Provide the (X, Y) coordinate of the cell's center where the given text is located.  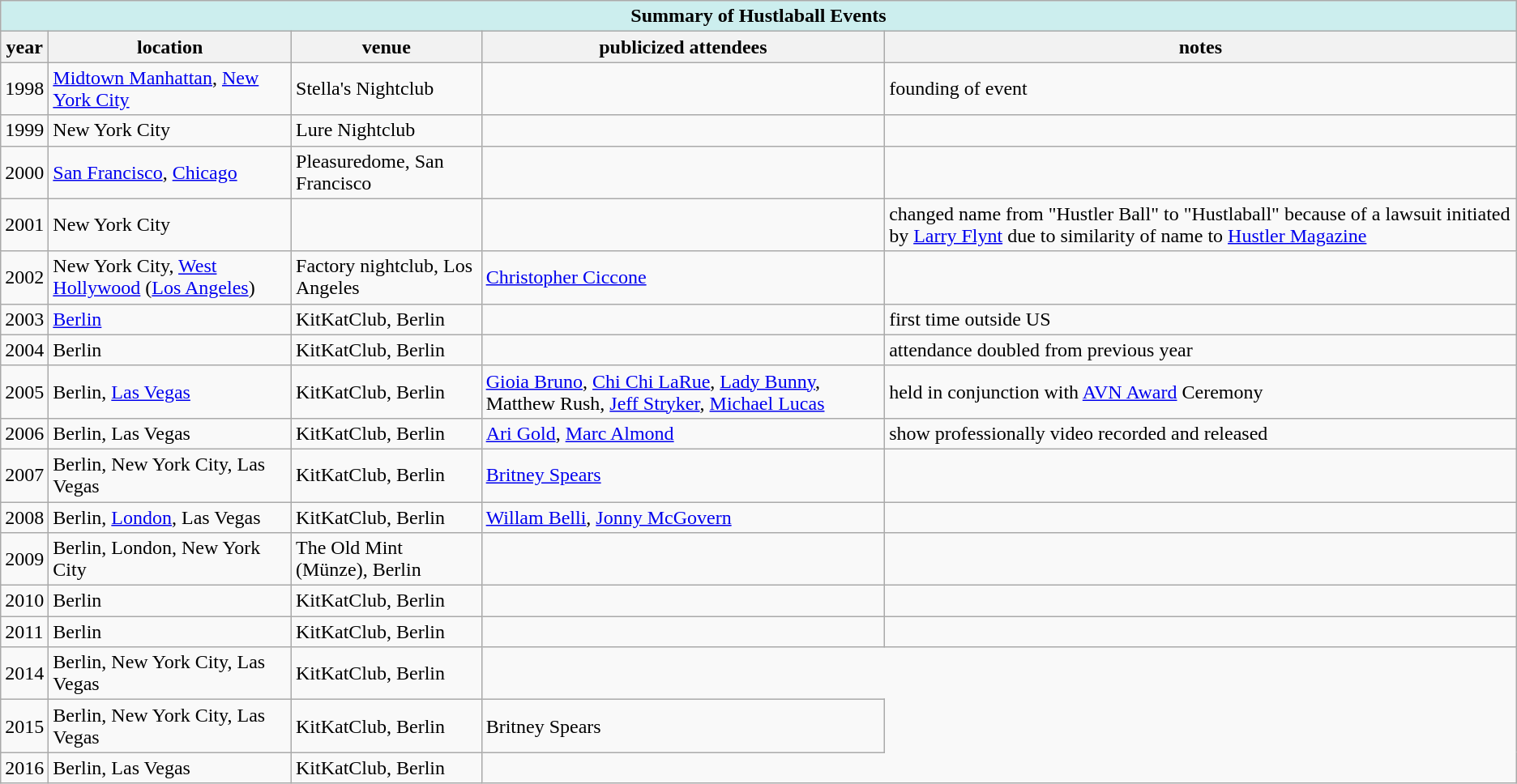
2016 (24, 768)
Factory nightclub, Los Angeles (387, 277)
Gioia Bruno, Chi Chi LaRue, Lady Bunny, Matthew Rush, Jeff Stryker, Michael Lucas (683, 392)
Lure Nightclub (387, 130)
2006 (24, 433)
Midtown Manhattan, New York City (170, 89)
Ari Gold, Marc Almond (683, 433)
2008 (24, 518)
Pleasuredome, San Francisco (387, 172)
2007 (24, 475)
year (24, 47)
2009 (24, 559)
1999 (24, 130)
first time outside US (1201, 319)
changed name from "Hustler Ball" to "Hustlaball" because of a lawsuit initiated by Larry Flynt due to similarity of name to Hustler Magazine (1201, 225)
Berlin, London, Las Vegas (170, 518)
publicized attendees (683, 47)
notes (1201, 47)
venue (387, 47)
2003 (24, 319)
New York City, West Hollywood (Los Angeles) (170, 277)
2004 (24, 350)
2011 (24, 632)
show professionally video recorded and released (1201, 433)
Stella's Nightclub (387, 89)
Willam Belli, Jonny McGovern (683, 518)
1998 (24, 89)
2015 (24, 726)
attendance doubled from previous year (1201, 350)
held in conjunction with AVN Award Ceremony (1201, 392)
Christopher Ciccone (683, 277)
Berlin, London, New York City (170, 559)
The Old Mint (Münze), Berlin (387, 559)
2002 (24, 277)
2010 (24, 601)
2001 (24, 225)
location (170, 47)
2000 (24, 172)
2005 (24, 392)
founding of event (1201, 89)
San Francisco, Chicago (170, 172)
2014 (24, 674)
Summary of Hustlaball Events (758, 16)
